Extract the (x, y) coordinate from the center of the cell holding the provided text.  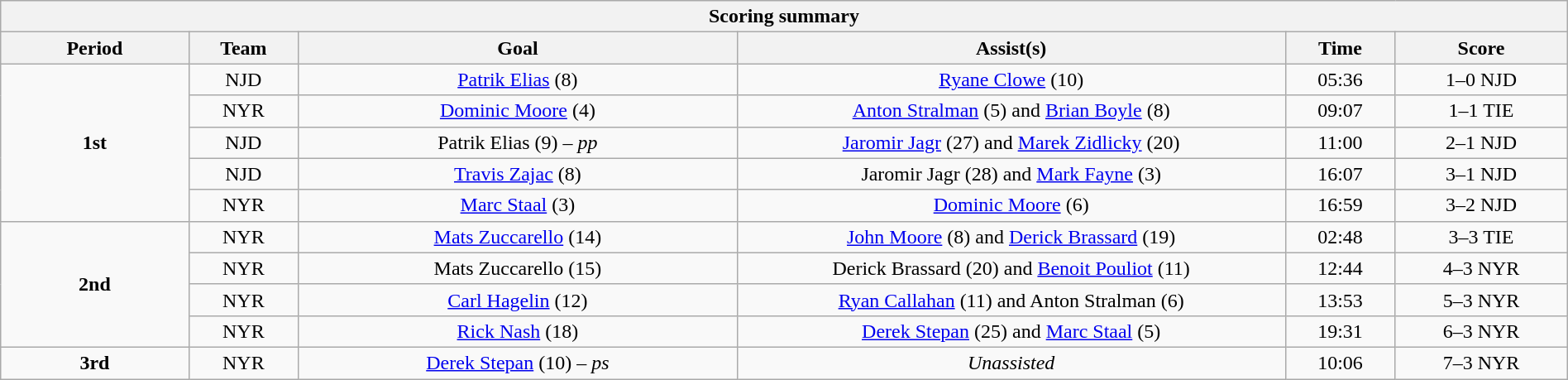
Jaromir Jagr (27) and Marek Zidlicky (20) (1011, 142)
Travis Zajac (8) (518, 174)
Dominic Moore (4) (518, 111)
3–3 TIE (1481, 237)
Time (1340, 48)
3–1 NJD (1481, 174)
John Moore (8) and Derick Brassard (19) (1011, 237)
Ryan Callahan (11) and Anton Stralman (6) (1011, 300)
Scoring summary (784, 17)
Patrik Elias (8) (518, 79)
Team (243, 48)
Rick Nash (18) (518, 331)
Anton Stralman (5) and Brian Boyle (8) (1011, 111)
19:31 (1340, 331)
02:48 (1340, 237)
Derek Stepan (25) and Marc Staal (5) (1011, 331)
13:53 (1340, 300)
1–0 NJD (1481, 79)
05:36 (1340, 79)
Mats Zuccarello (15) (518, 268)
Dominic Moore (6) (1011, 205)
1–1 TIE (1481, 111)
4–3 NYR (1481, 268)
7–3 NYR (1481, 363)
Derek Stepan (10) – ps (518, 363)
Carl Hagelin (12) (518, 300)
Period (94, 48)
3–2 NJD (1481, 205)
2–1 NJD (1481, 142)
Jaromir Jagr (28) and Mark Fayne (3) (1011, 174)
3rd (94, 363)
09:07 (1340, 111)
16:07 (1340, 174)
6–3 NYR (1481, 331)
Mats Zuccarello (14) (518, 237)
Marc Staal (3) (518, 205)
10:06 (1340, 363)
Assist(s) (1011, 48)
2nd (94, 284)
16:59 (1340, 205)
11:00 (1340, 142)
12:44 (1340, 268)
1st (94, 142)
Score (1481, 48)
Goal (518, 48)
Ryane Clowe (10) (1011, 79)
Unassisted (1011, 363)
5–3 NYR (1481, 300)
Patrik Elias (9) – pp (518, 142)
Derick Brassard (20) and Benoit Pouliot (11) (1011, 268)
